Provide the (X, Y) coordinate of the cell's center where the given text is located.  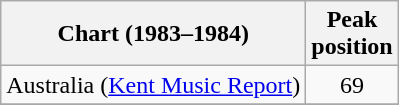
69 (352, 85)
Australia (Kent Music Report) (154, 85)
Peakposition (352, 34)
Chart (1983–1984) (154, 34)
